Search for the cell housing the specified text and yield its (X, Y) center coordinate. 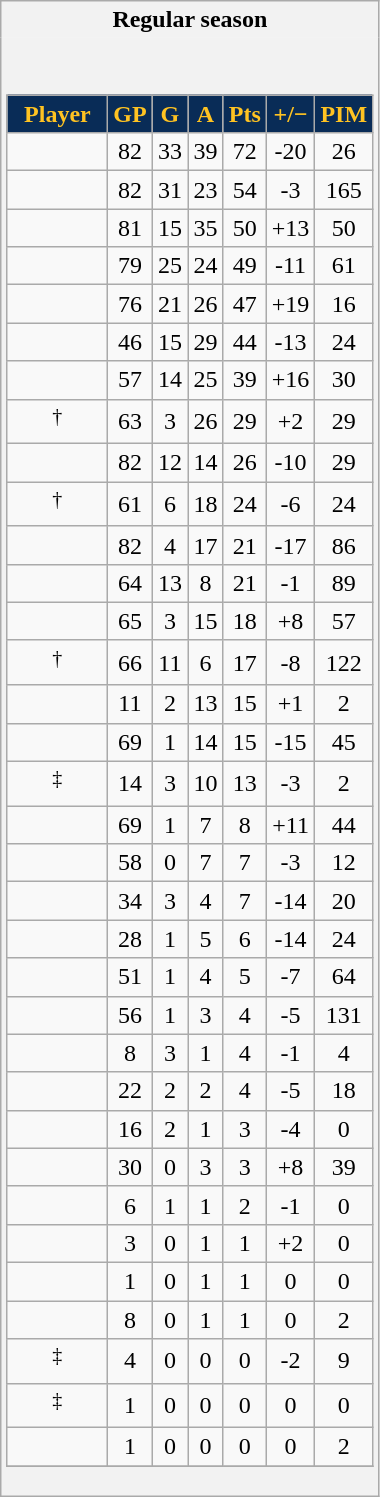
76 (130, 304)
10 (206, 784)
+/− (290, 114)
-7 (290, 977)
+11 (290, 825)
GP (130, 114)
+16 (290, 380)
56 (130, 1015)
-6 (290, 504)
89 (344, 583)
86 (344, 545)
81 (130, 228)
28 (130, 939)
Pts (244, 114)
49 (244, 266)
Player (58, 114)
122 (344, 662)
PIM (344, 114)
131 (344, 1015)
+13 (290, 228)
45 (344, 742)
-20 (290, 152)
G (170, 114)
+19 (290, 304)
34 (130, 901)
+1 (290, 704)
165 (344, 190)
-15 (290, 742)
-13 (290, 342)
-10 (290, 463)
65 (130, 621)
-17 (290, 545)
-8 (290, 662)
-2 (290, 1362)
33 (170, 152)
A (206, 114)
-11 (290, 266)
22 (130, 1091)
58 (130, 863)
54 (244, 190)
-4 (290, 1129)
9 (344, 1362)
51 (130, 977)
23 (206, 190)
72 (244, 152)
46 (130, 342)
47 (244, 304)
66 (130, 662)
63 (130, 422)
31 (170, 190)
79 (130, 266)
Regular season (190, 20)
35 (206, 228)
20 (344, 901)
